Output the [X, Y] coordinate of the center of the cell containing the given text.  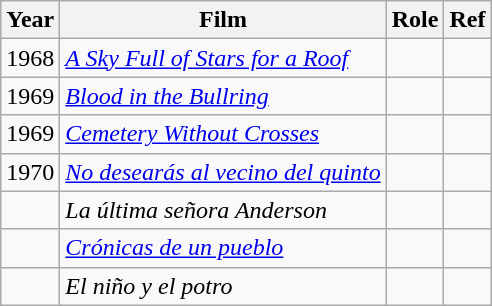
Crónicas de un pueblo [223, 248]
No desearás al vecino del quinto [223, 172]
Role [415, 20]
Cemetery Without Crosses [223, 134]
La última señora Anderson [223, 210]
1970 [30, 172]
1968 [30, 58]
A Sky Full of Stars for a Roof [223, 58]
Ref [468, 20]
El niño y el potro [223, 286]
Year [30, 20]
Blood in the Bullring [223, 96]
Film [223, 20]
